Output the [x, y] coordinate of the center of the cell containing the given text.  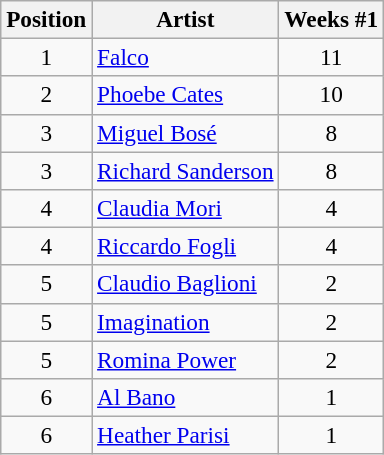
10 [332, 95]
Miguel Bosé [186, 133]
11 [332, 57]
Phoebe Cates [186, 95]
Heather Parisi [186, 435]
Position [46, 19]
Claudia Mori [186, 208]
Al Bano [186, 397]
Falco [186, 57]
Claudio Baglioni [186, 284]
Imagination [186, 322]
Artist [186, 19]
Weeks #1 [332, 19]
Richard Sanderson [186, 170]
Romina Power [186, 359]
Riccardo Fogli [186, 246]
